Provide the (X, Y) coordinate of the cell's center where the given text is located.  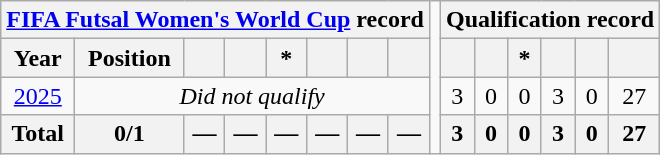
Did not qualify (252, 96)
Position (130, 58)
Qualification record (550, 20)
Total (38, 134)
FIFA Futsal Women's World Cup record (216, 20)
Year (38, 58)
2025 (38, 96)
0/1 (130, 134)
